Provide the [x, y] coordinate of the cell's center where the given text is located.  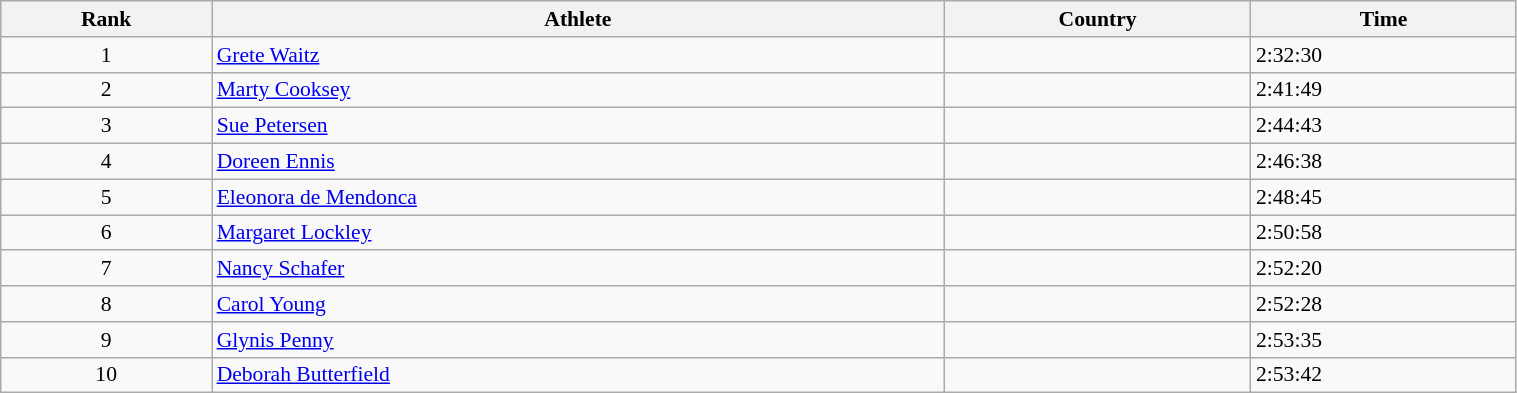
2:44:43 [1384, 126]
Grete Waitz [578, 55]
Sue Petersen [578, 126]
Rank [106, 19]
Athlete [578, 19]
3 [106, 126]
2:41:49 [1384, 90]
Eleonora de Mendonca [578, 197]
Doreen Ennis [578, 162]
1 [106, 55]
5 [106, 197]
2:32:30 [1384, 55]
Nancy Schafer [578, 269]
2:52:28 [1384, 304]
2:53:42 [1384, 375]
6 [106, 233]
Carol Young [578, 304]
Time [1384, 19]
2 [106, 90]
2:52:20 [1384, 269]
Marty Cooksey [578, 90]
Deborah Butterfield [578, 375]
2:50:58 [1384, 233]
Margaret Lockley [578, 233]
7 [106, 269]
8 [106, 304]
2:53:35 [1384, 340]
10 [106, 375]
Glynis Penny [578, 340]
2:48:45 [1384, 197]
Country [1098, 19]
2:46:38 [1384, 162]
4 [106, 162]
9 [106, 340]
